Extract the [X, Y] coordinate from the center of the cell holding the provided text.  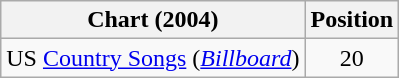
Chart (2004) [153, 20]
Position [352, 20]
US Country Songs (Billboard) [153, 58]
20 [352, 58]
